Provide the [X, Y] coordinate of the cell's center where the given text is located.  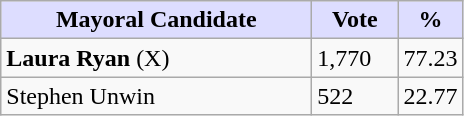
Laura Ryan (X) [156, 58]
522 [355, 96]
% [430, 20]
Mayoral Candidate [156, 20]
77.23 [430, 58]
Vote [355, 20]
22.77 [430, 96]
1,770 [355, 58]
Stephen Unwin [156, 96]
